Return [X, Y] of the center of cell containing provided text 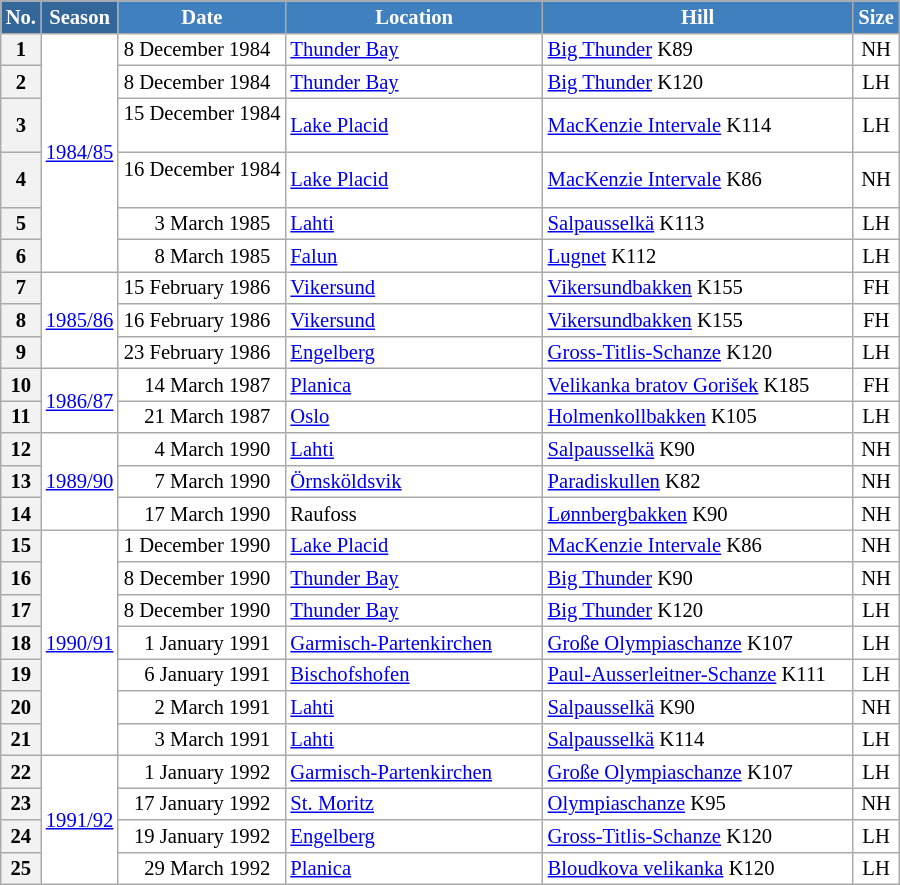
19 [21, 674]
Lønnbergbakken K90 [698, 513]
No. [21, 16]
Oslo [414, 416]
Salpausselkä K114 [698, 739]
10 [21, 384]
5 [21, 223]
MacKenzie Intervale K114 [698, 124]
14 [21, 513]
1 January 1992 [202, 771]
1986/87 [80, 400]
Big Thunder K90 [698, 578]
4 [21, 180]
2 March 1991 [202, 706]
13 [21, 481]
15 February 1986 [202, 287]
Location [414, 16]
15 [21, 545]
9 [21, 352]
1 December 1990 [202, 545]
1989/90 [80, 480]
3 March 1985 [202, 223]
1 January 1991 [202, 642]
Bischofshofen [414, 674]
23 February 1986 [202, 352]
6 January 1991 [202, 674]
8 March 1985 [202, 255]
6 [21, 255]
15 December 1984 [202, 124]
Hill [698, 16]
Paradiskullen K82 [698, 481]
20 [21, 706]
Velikanka bratov Gorišek K185 [698, 384]
17 January 1992 [202, 803]
12 [21, 448]
2 [21, 81]
7 [21, 287]
11 [21, 416]
23 [21, 803]
Örnsköldsvik [414, 481]
Raufoss [414, 513]
7 March 1990 [202, 481]
4 March 1990 [202, 448]
1984/85 [80, 152]
17 [21, 610]
Bloudkova velikanka K120 [698, 868]
Size [876, 16]
3 March 1991 [202, 739]
1990/91 [80, 642]
St. Moritz [414, 803]
24 [21, 836]
3 [21, 124]
22 [21, 771]
1 [21, 49]
Olympiaschanze K95 [698, 803]
Lugnet K112 [698, 255]
18 [21, 642]
17 March 1990 [202, 513]
1985/86 [80, 320]
8 [21, 320]
Season [80, 16]
Holmenkollbakken K105 [698, 416]
Paul-Ausserleitner-Schanze K111 [698, 674]
19 January 1992 [202, 836]
Salpausselkä K113 [698, 223]
Falun [414, 255]
25 [21, 868]
21 March 1987 [202, 416]
21 [21, 739]
16 February 1986 [202, 320]
Date [202, 16]
14 March 1987 [202, 384]
16 December 1984 [202, 180]
16 [21, 578]
29 March 1992 [202, 868]
1991/92 [80, 820]
Big Thunder K89 [698, 49]
